Capture the cell that displays the provided text and extract its (x, y) central coordinate. 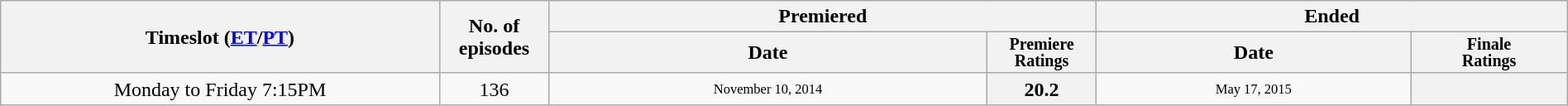
PremiereRatings (1042, 53)
November 10, 2014 (767, 89)
FinaleRatings (1489, 53)
No. ofepisodes (495, 37)
Timeslot (ET/PT) (220, 37)
Premiered (823, 17)
Ended (1331, 17)
Monday to Friday 7:15PM (220, 89)
20.2 (1042, 89)
136 (495, 89)
May 17, 2015 (1254, 89)
